Scan for the cell matching the given text and deliver its (X, Y) coordinate at center. 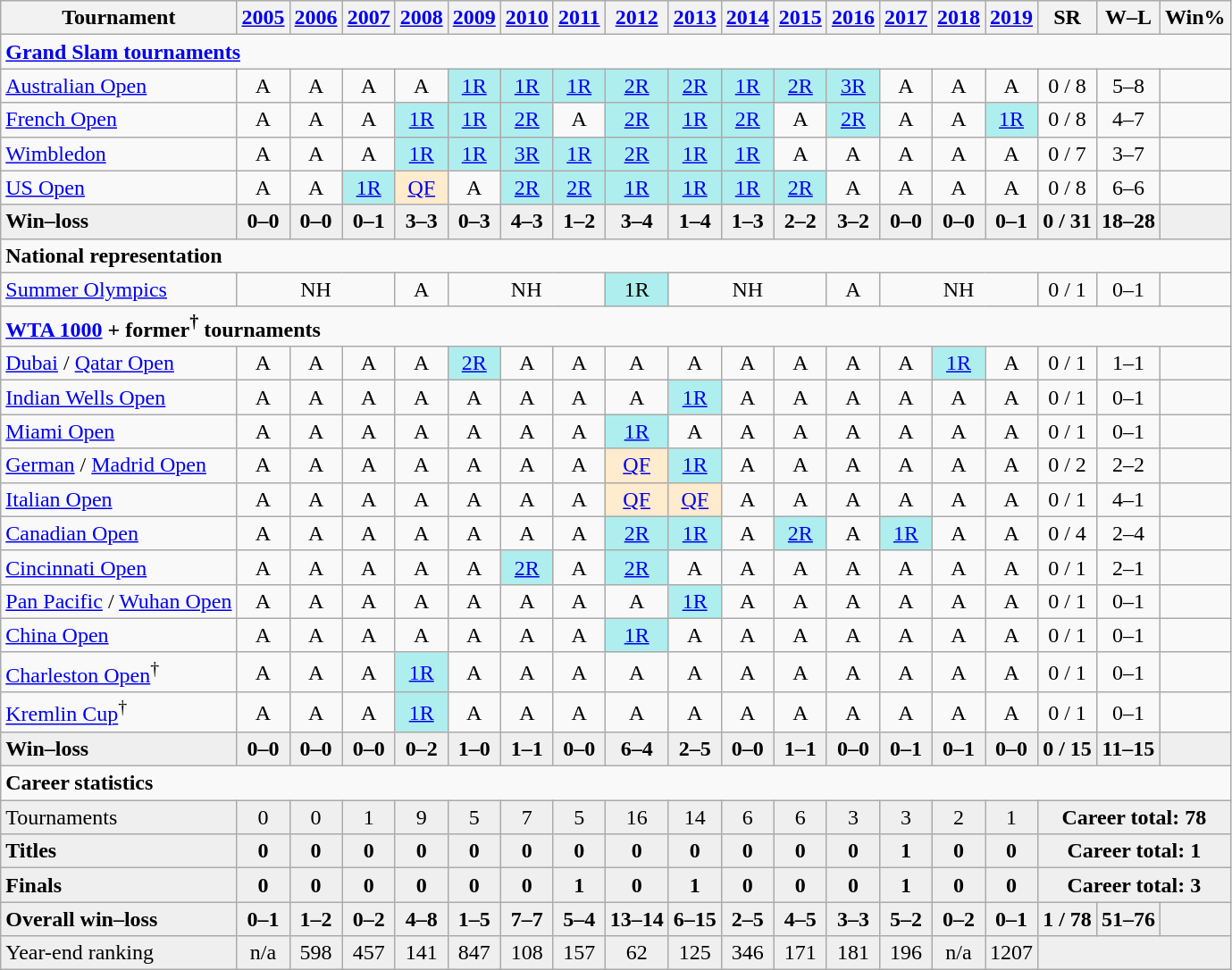
Cincinnati Open (119, 567)
Italian Open (119, 499)
Wimbledon (119, 154)
1–5 (474, 919)
Year-end ranking (119, 953)
4–3 (527, 222)
4–5 (800, 919)
4–7 (1127, 120)
National representation (616, 255)
2012 (636, 18)
Win% (1195, 18)
2–1 (1127, 567)
2014 (747, 18)
2018 (960, 18)
346 (747, 953)
4–1 (1127, 499)
1–3 (747, 222)
847 (474, 953)
7 (527, 817)
2009 (474, 18)
6–15 (695, 919)
11–15 (1127, 749)
2008 (422, 18)
2013 (695, 18)
0–3 (474, 222)
108 (527, 953)
13–14 (636, 919)
Career statistics (616, 783)
157 (579, 953)
1 / 78 (1068, 919)
9 (422, 817)
2017 (906, 18)
0 / 15 (1068, 749)
1–4 (695, 222)
Career total: 3 (1135, 885)
6–4 (636, 749)
14 (695, 817)
2016 (852, 18)
18–28 (1127, 222)
5–4 (579, 919)
171 (800, 953)
Tournaments (119, 817)
1207 (1011, 953)
598 (316, 953)
Miami Open (119, 431)
141 (422, 953)
German / Madrid Open (119, 465)
Pan Pacific / Wuhan Open (119, 601)
2006 (316, 18)
1–0 (474, 749)
Grand Slam tournaments (616, 52)
Indian Wells Open (119, 397)
Titles (119, 851)
3–4 (636, 222)
457 (368, 953)
181 (852, 953)
US Open (119, 188)
Finals (119, 885)
2007 (368, 18)
Charleston Open† (119, 672)
7–7 (527, 919)
Overall win–loss (119, 919)
0 / 2 (1068, 465)
2–4 (1127, 533)
Career total: 78 (1135, 817)
Career total: 1 (1135, 851)
2019 (1011, 18)
3–7 (1127, 154)
China Open (119, 635)
5–2 (906, 919)
6–6 (1127, 188)
WTA 1000 + former† tournaments (616, 327)
0 / 7 (1068, 154)
3–2 (852, 222)
W–L (1127, 18)
51–76 (1127, 919)
125 (695, 953)
196 (906, 953)
Tournament (119, 18)
5–8 (1127, 86)
Australian Open (119, 86)
2010 (527, 18)
62 (636, 953)
Kremlin Cup† (119, 713)
Canadian Open (119, 533)
2011 (579, 18)
4–8 (422, 919)
2005 (263, 18)
Dubai / Qatar Open (119, 364)
0 / 31 (1068, 222)
SR (1068, 18)
2015 (800, 18)
2 (960, 817)
16 (636, 817)
0 / 4 (1068, 533)
French Open (119, 120)
Summer Olympics (119, 289)
